Detect which cell encompasses the target text, then output its [x, y] center coordinate. 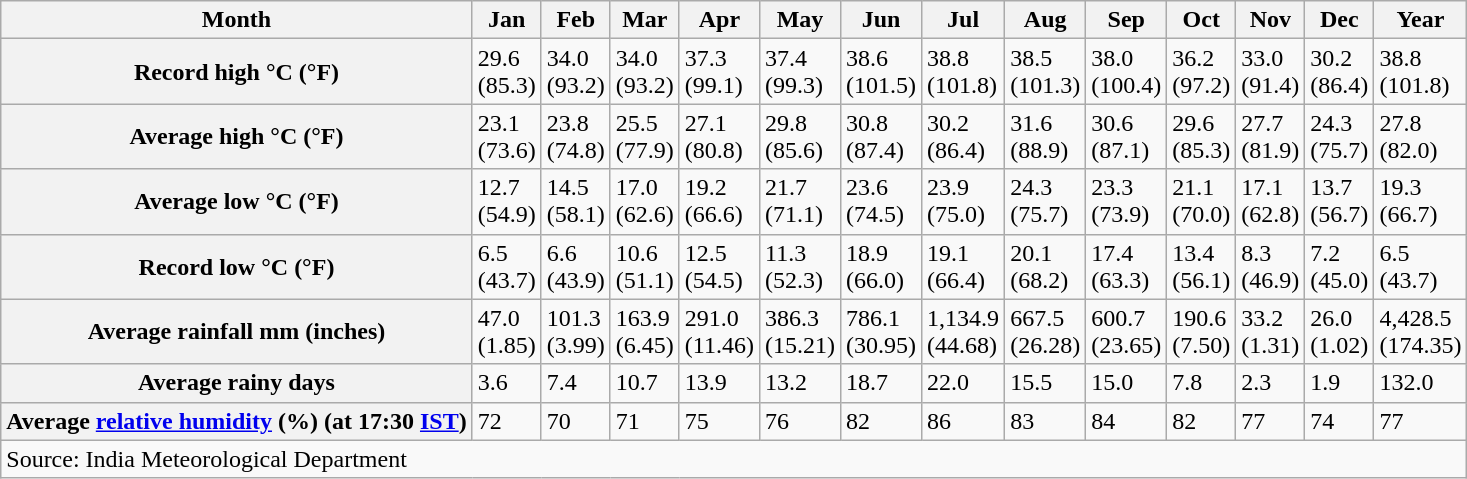
7.2(45.0) [1340, 266]
13.7(56.7) [1340, 202]
38.5(101.3) [1046, 72]
6.6(43.9) [576, 266]
38.0(100.4) [1126, 72]
23.8(74.8) [576, 136]
Sep [1126, 20]
33.0(91.4) [1270, 72]
75 [719, 421]
23.3(73.9) [1126, 202]
600.7(23.65) [1126, 332]
190.6(7.50) [1202, 332]
132.0 [1420, 383]
19.2(66.6) [719, 202]
Year [1420, 20]
13.9 [719, 383]
2.3 [1270, 383]
386.3(15.21) [800, 332]
Dec [1340, 20]
29.8(85.6) [800, 136]
26.0(1.02) [1340, 332]
27.1(80.8) [719, 136]
17.4(63.3) [1126, 266]
Record low °C (°F) [236, 266]
Apr [719, 20]
23.9(75.0) [964, 202]
291.0(11.46) [719, 332]
11.3(52.3) [800, 266]
37.3(99.1) [719, 72]
17.0(62.6) [644, 202]
71 [644, 421]
Jan [506, 20]
23.1(73.6) [506, 136]
72 [506, 421]
15.0 [1126, 383]
10.6(51.1) [644, 266]
12.7(54.9) [506, 202]
Month [236, 20]
21.7(71.1) [800, 202]
30.6(87.1) [1126, 136]
Aug [1046, 20]
13.4(56.1) [1202, 266]
22.0 [964, 383]
4,428.5(174.35) [1420, 332]
Average high °C (°F) [236, 136]
163.9(6.45) [644, 332]
667.5(26.28) [1046, 332]
Record high °C (°F) [236, 72]
1,134.9(44.68) [964, 332]
84 [1126, 421]
Source: India Meteorological Department [734, 459]
12.5(54.5) [719, 266]
15.5 [1046, 383]
Average relative humidity (%) (at 17:30 IST) [236, 421]
47.0(1.85) [506, 332]
May [800, 20]
7.8 [1202, 383]
14.5(58.1) [576, 202]
101.3(3.99) [576, 332]
19.1(66.4) [964, 266]
17.1(62.8) [1270, 202]
Mar [644, 20]
Feb [576, 20]
25.5(77.9) [644, 136]
76 [800, 421]
18.9(66.0) [882, 266]
23.6(74.5) [882, 202]
Nov [1270, 20]
30.8(87.4) [882, 136]
19.3(66.7) [1420, 202]
31.6(88.9) [1046, 136]
70 [576, 421]
27.8(82.0) [1420, 136]
786.1(30.95) [882, 332]
Jul [964, 20]
Average low °C (°F) [236, 202]
Average rainfall mm (inches) [236, 332]
21.1(70.0) [1202, 202]
3.6 [506, 383]
Average rainy days [236, 383]
Jun [882, 20]
37.4(99.3) [800, 72]
7.4 [576, 383]
Oct [1202, 20]
18.7 [882, 383]
8.3(46.9) [1270, 266]
86 [964, 421]
27.7(81.9) [1270, 136]
1.9 [1340, 383]
83 [1046, 421]
10.7 [644, 383]
33.2(1.31) [1270, 332]
38.6(101.5) [882, 72]
13.2 [800, 383]
36.2(97.2) [1202, 72]
20.1(68.2) [1046, 266]
74 [1340, 421]
